For the text-containing cell, return its midpoint in [x, y] coordinate format. 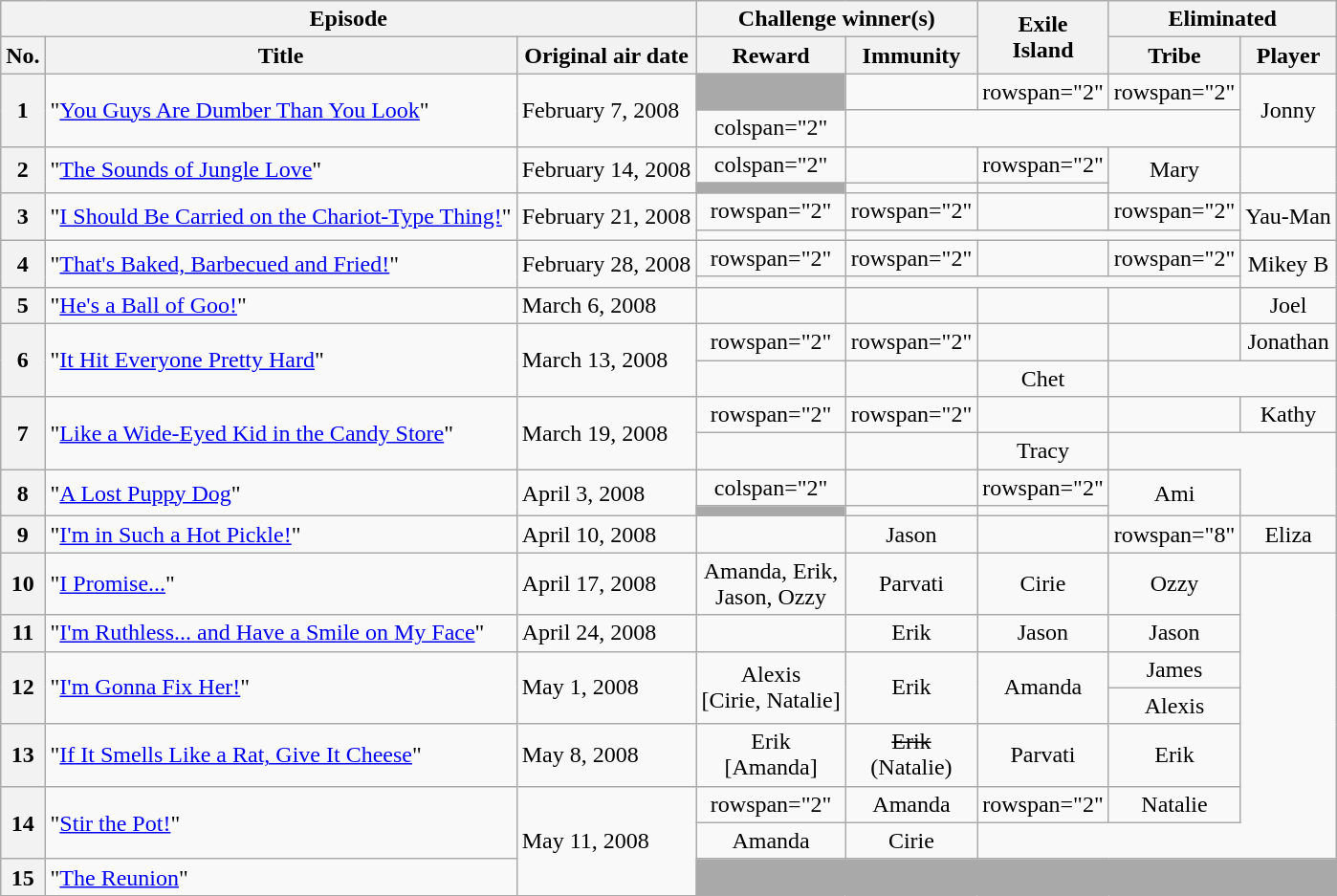
Player [1289, 55]
Ozzy [1174, 583]
Erik[Amanda] [771, 755]
James [1174, 669]
"I'm in Such a Hot Pickle!" [281, 535]
"Like a Wide-Eyed Kid in the Candy Store" [281, 433]
Erik(Natalie) [911, 755]
Jonathan [1289, 341]
"You Guys Are Dumber Than You Look" [281, 110]
11 [23, 633]
No. [23, 55]
Joel [1289, 305]
May 1, 2008 [606, 688]
Mikey B [1289, 264]
"If It Smells Like a Rat, Give It Cheese" [281, 755]
7 [23, 433]
May 8, 2008 [606, 755]
Alexis [1174, 706]
April 17, 2008 [606, 583]
Chet [1043, 378]
February 14, 2008 [606, 170]
Eliminated [1222, 19]
Alexis[Cirie, Natalie] [771, 688]
"Stir the Pot!" [281, 822]
February 7, 2008 [606, 110]
"I'm Gonna Fix Her!" [281, 688]
April 10, 2008 [606, 535]
February 21, 2008 [606, 216]
Tracy [1043, 451]
9 [23, 535]
3 [23, 216]
"The Sounds of Jungle Love" [281, 170]
"I Should Be Carried on the Chariot-Type Thing!" [281, 216]
15 [23, 877]
6 [23, 360]
March 19, 2008 [606, 433]
Kathy [1289, 415]
ExileIsland [1043, 37]
March 6, 2008 [606, 305]
Jonny [1289, 110]
Mary [1174, 170]
Tribe [1174, 55]
Eliza [1289, 535]
12 [23, 688]
"A Lost Puppy Dog" [281, 493]
Immunity [911, 55]
Title [281, 55]
5 [23, 305]
Natalie [1174, 804]
rowspan="8" [1174, 535]
"I Promise..." [281, 583]
Yau-Man [1289, 216]
April 24, 2008 [606, 633]
Ami [1174, 493]
4 [23, 264]
8 [23, 493]
14 [23, 822]
May 11, 2008 [606, 841]
Reward [771, 55]
Challenge winner(s) [837, 19]
"He's a Ball of Goo!" [281, 305]
13 [23, 755]
2 [23, 170]
April 3, 2008 [606, 493]
March 13, 2008 [606, 360]
10 [23, 583]
"I'm Ruthless... and Have a Smile on My Face" [281, 633]
"It Hit Everyone Pretty Hard" [281, 360]
1 [23, 110]
Amanda, Erik,Jason, Ozzy [771, 583]
Episode [348, 19]
"The Reunion" [281, 877]
Original air date [606, 55]
"That's Baked, Barbecued and Fried!" [281, 264]
February 28, 2008 [606, 264]
